Identify which cell holds the provided text, then report its (x, y) central coordinate. 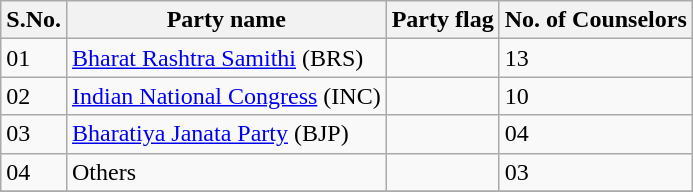
01 (34, 58)
Party flag (442, 20)
S.No. (34, 20)
10 (596, 96)
02 (34, 96)
No. of Counselors (596, 20)
Bharatiya Janata Party (BJP) (226, 134)
13 (596, 58)
Party name (226, 20)
Others (226, 172)
Indian National Congress (INC) (226, 96)
Bharat Rashtra Samithi (BRS) (226, 58)
